Extract the (X, Y) coordinate from the center of the cell holding the provided text.  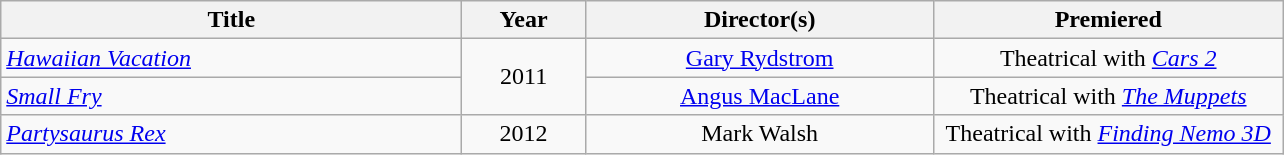
Director(s) (760, 20)
Gary Rydstrom (760, 58)
Theatrical with Cars 2 (1108, 58)
Angus MacLane (760, 96)
Theatrical with Finding Nemo 3D (1108, 134)
Theatrical with The Muppets (1108, 96)
2012 (524, 134)
Mark Walsh (760, 134)
Premiered (1108, 20)
Partysaurus Rex (232, 134)
Small Fry (232, 96)
Hawaiian Vacation (232, 58)
Year (524, 20)
Title (232, 20)
2011 (524, 77)
